Extract the (x, y) coordinate from the center of the cell holding the provided text.  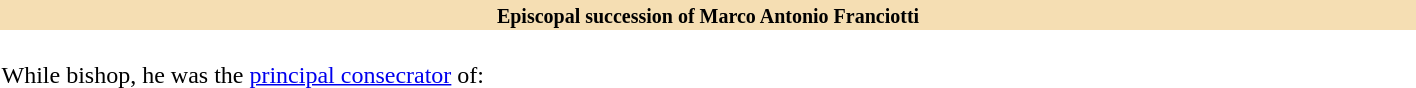
Episcopal succession of Marco Antonio Franciotti (708, 15)
